Return the (X, Y) coordinate for the center point of the cell that contains the specified text.  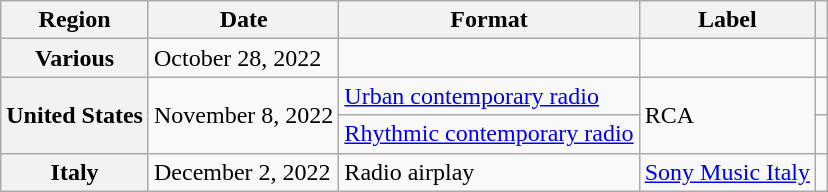
December 2, 2022 (243, 172)
Italy (75, 172)
Radio airplay (489, 172)
Rhythmic contemporary radio (489, 134)
Sony Music Italy (727, 172)
Urban contemporary radio (489, 96)
October 28, 2022 (243, 58)
Label (727, 20)
November 8, 2022 (243, 115)
Date (243, 20)
United States (75, 115)
RCA (727, 115)
Region (75, 20)
Format (489, 20)
Various (75, 58)
